Identify which cell holds the provided text, then report its [X, Y] central coordinate. 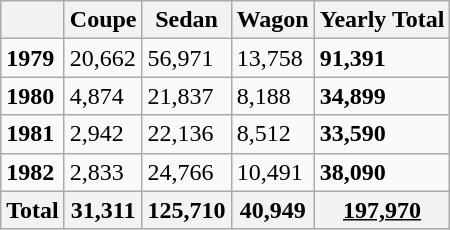
20,662 [103, 58]
Sedan [186, 20]
8,512 [272, 134]
197,970 [382, 210]
4,874 [103, 96]
10,491 [272, 172]
31,311 [103, 210]
1980 [33, 96]
21,837 [186, 96]
Wagon [272, 20]
1979 [33, 58]
125,710 [186, 210]
22,136 [186, 134]
Coupe [103, 20]
8,188 [272, 96]
1981 [33, 134]
34,899 [382, 96]
13,758 [272, 58]
1982 [33, 172]
Total [33, 210]
56,971 [186, 58]
33,590 [382, 134]
40,949 [272, 210]
2,833 [103, 172]
24,766 [186, 172]
2,942 [103, 134]
38,090 [382, 172]
Yearly Total [382, 20]
91,391 [382, 58]
